Pinpoint the cell where the given text exists, returning its [x, y] midpoint coordinate. 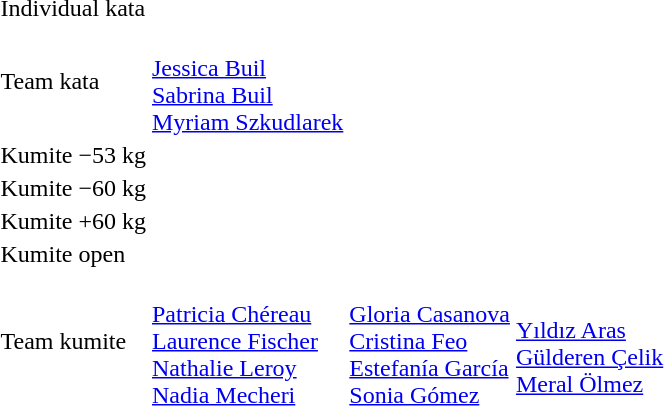
Jessica BuilSabrina BuilMyriam Szkudlarek [248, 82]
